From the cell containing the given text, extract its center point as [X, Y] coordinate. 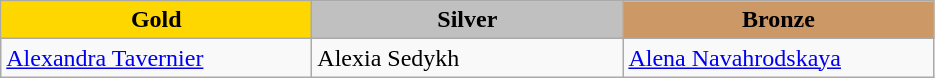
Gold [156, 20]
Silver [468, 20]
Alexia Sedykh [468, 58]
Bronze [778, 20]
Alexandra Tavernier [156, 58]
Alena Navahrodskaya [778, 58]
